Capture the cell that displays the provided text and extract its [X, Y] central coordinate. 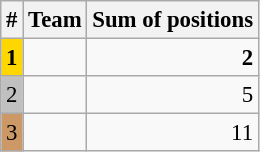
Team [55, 20]
3 [12, 133]
5 [172, 95]
1 [12, 58]
Sum of positions [172, 20]
# [12, 20]
11 [172, 133]
